Capture the cell that displays the provided text and extract its (X, Y) central coordinate. 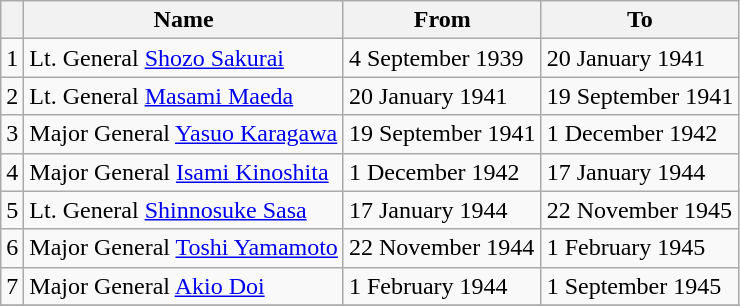
Lt. General Shozo Sakurai (184, 58)
6 (12, 248)
To (640, 20)
Major General Akio Doi (184, 286)
1 (12, 58)
From (442, 20)
7 (12, 286)
1 February 1944 (442, 286)
22 November 1944 (442, 248)
Lt. General Masami Maeda (184, 96)
1 February 1945 (640, 248)
Major General Toshi Yamamoto (184, 248)
3 (12, 134)
Lt. General Shinnosuke Sasa (184, 210)
Major General Isami Kinoshita (184, 172)
1 September 1945 (640, 286)
2 (12, 96)
5 (12, 210)
4 (12, 172)
22 November 1945 (640, 210)
Major General Yasuo Karagawa (184, 134)
Name (184, 20)
4 September 1939 (442, 58)
